Detect which cell encompasses the target text, then output its [X, Y] center coordinate. 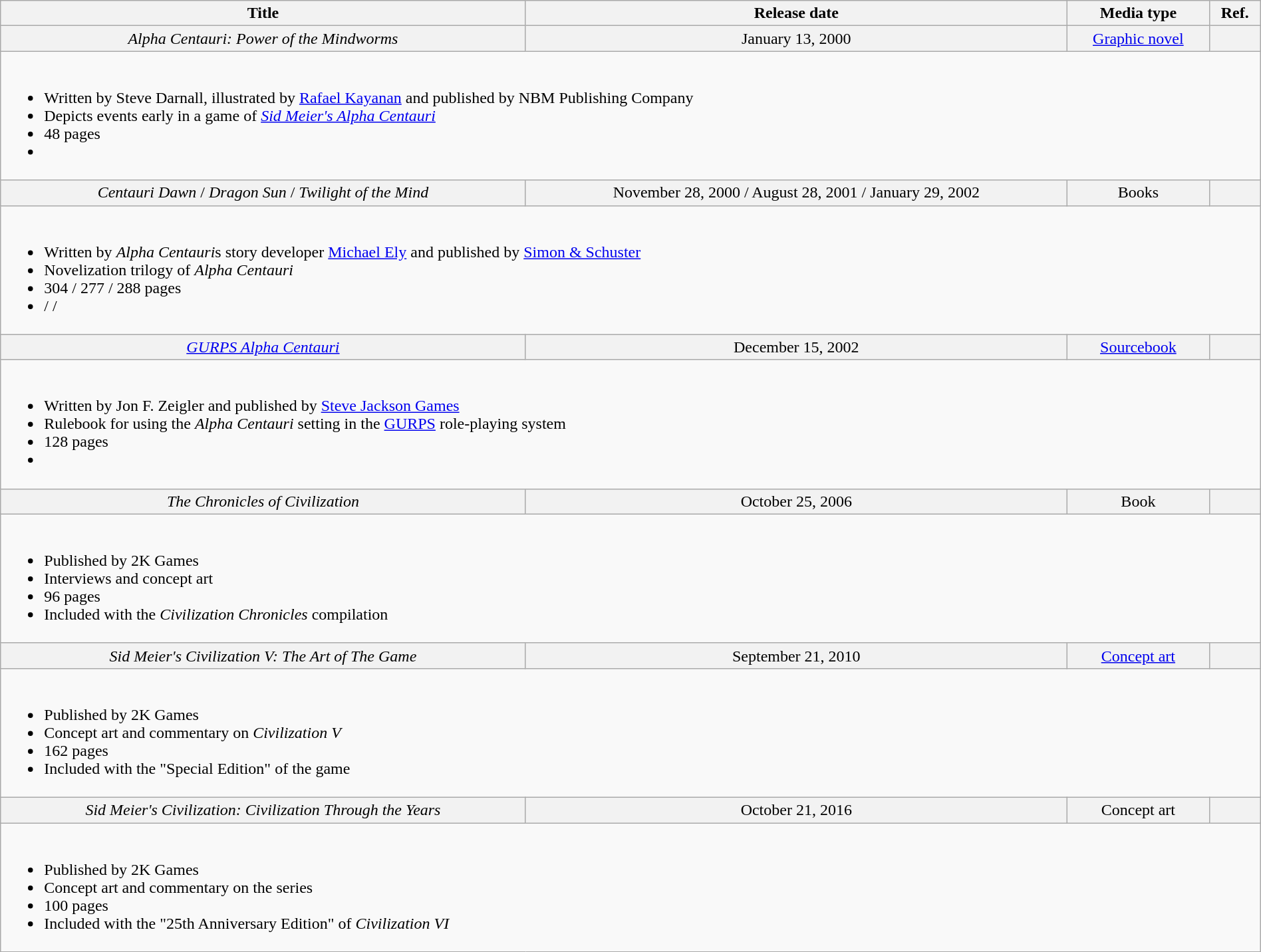
The Chronicles of Civilization [263, 501]
Release date [796, 13]
Published by 2K GamesInterviews and concept art96 pagesIncluded with the Civilization Chronicles compilation [630, 578]
Ref. [1234, 13]
October 21, 2016 [796, 810]
September 21, 2010 [796, 655]
November 28, 2000 / August 28, 2001 / January 29, 2002 [796, 193]
Alpha Centauri: Power of the Mindworms [263, 39]
Title [263, 13]
Sid Meier's Civilization V: The Art of The Game [263, 655]
Published by 2K GamesConcept art and commentary on Civilization V162 pagesIncluded with the "Special Edition" of the game [630, 733]
Sourcebook [1138, 347]
Published by 2K GamesConcept art and commentary on the series100 pagesIncluded with the "25th Anniversary Edition" of Civilization VI [630, 888]
December 15, 2002 [796, 347]
Sid Meier's Civilization: Civilization Through the Years [263, 810]
January 13, 2000 [796, 39]
Books [1138, 193]
Media type [1138, 13]
Centauri Dawn / Dragon Sun / Twilight of the Mind [263, 193]
Graphic novel [1138, 39]
October 25, 2006 [796, 501]
GURPS Alpha Centauri [263, 347]
Book [1138, 501]
Written by Jon F. Zeigler and published by Steve Jackson GamesRulebook for using the Alpha Centauri setting in the GURPS role-playing system128 pages [630, 424]
